Detect which cell encompasses the target text, then output its (X, Y) center coordinate. 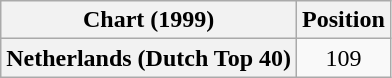
Netherlands (Dutch Top 40) (149, 58)
Position (344, 20)
Chart (1999) (149, 20)
109 (344, 58)
